Pinpoint the cell where the given text exists, returning its [X, Y] midpoint coordinate. 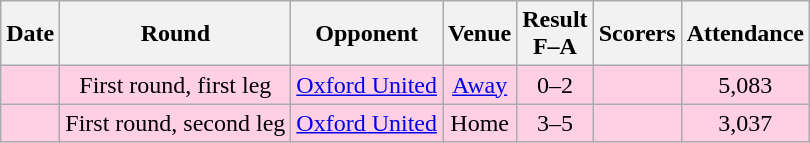
Opponent [367, 34]
Attendance [745, 34]
Scorers [637, 34]
3,037 [745, 123]
Date [30, 34]
First round, first leg [176, 85]
Away [480, 85]
ResultF–A [555, 34]
3–5 [555, 123]
5,083 [745, 85]
Home [480, 123]
First round, second leg [176, 123]
Round [176, 34]
0–2 [555, 85]
Venue [480, 34]
